Output the [X, Y] coordinate of the center of the cell containing the given text.  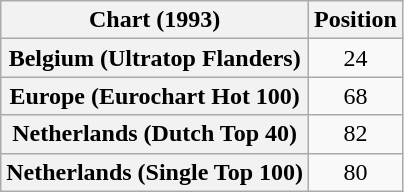
24 [356, 58]
80 [356, 172]
82 [356, 134]
Netherlands (Dutch Top 40) [155, 134]
68 [356, 96]
Belgium (Ultratop Flanders) [155, 58]
Europe (Eurochart Hot 100) [155, 96]
Netherlands (Single Top 100) [155, 172]
Chart (1993) [155, 20]
Position [356, 20]
